Extract the (X, Y) coordinate from the center of the cell holding the provided text.  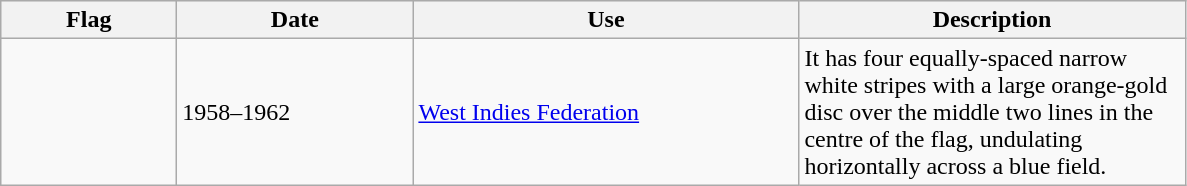
Description (992, 20)
Date (295, 20)
West Indies Federation (606, 112)
Flag (89, 20)
Use (606, 20)
1958–1962 (295, 112)
